Capture the cell that displays the provided text and extract its (x, y) central coordinate. 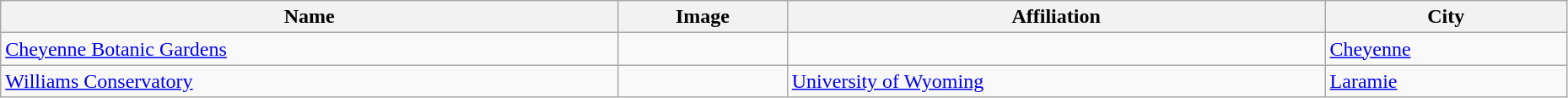
Image (703, 17)
City (1446, 17)
University of Wyoming (1056, 81)
Cheyenne (1446, 49)
Laramie (1446, 81)
Name (310, 17)
Cheyenne Botanic Gardens (310, 49)
Affiliation (1056, 17)
Williams Conservatory (310, 81)
